Pinpoint the cell where the given text exists, returning its (X, Y) midpoint coordinate. 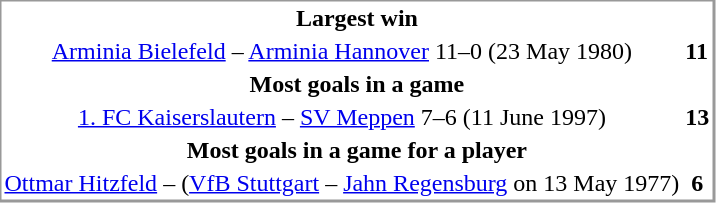
13 (697, 116)
Most goals in a game for a player (358, 150)
1. FC Kaiserslautern – SV Meppen 7–6 (11 June 1997) (342, 116)
Ottmar Hitzfeld – (VfB Stuttgart – Jahn Regensburg on 13 May 1977) (342, 182)
Most goals in a game (358, 84)
6 (697, 182)
Arminia Bielefeld – Arminia Hannover 11–0 (23 May 1980) (342, 50)
Largest win (358, 18)
11 (697, 50)
